Pinpoint the cell where the given text exists, returning its (X, Y) midpoint coordinate. 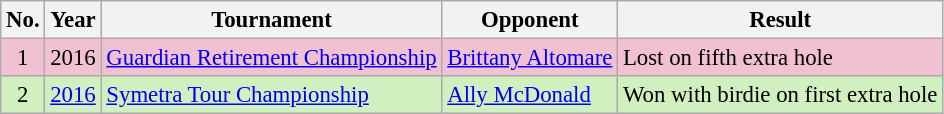
Tournament (272, 20)
Guardian Retirement Championship (272, 58)
2 (23, 95)
Ally McDonald (530, 95)
Lost on fifth extra hole (780, 58)
Won with birdie on first extra hole (780, 95)
Opponent (530, 20)
1 (23, 58)
Brittany Altomare (530, 58)
No. (23, 20)
Result (780, 20)
Year (73, 20)
Symetra Tour Championship (272, 95)
